Extract the [X, Y] coordinate from the center of the cell holding the provided text.  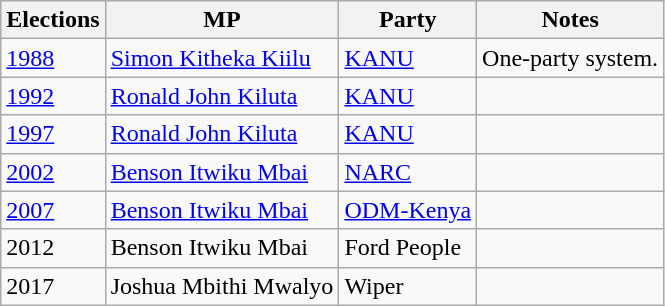
Party [408, 20]
1997 [53, 134]
Joshua Mbithi Mwalyo [222, 286]
2007 [53, 210]
MP [222, 20]
Notes [570, 20]
2017 [53, 286]
1992 [53, 96]
2002 [53, 172]
ODM-Kenya [408, 210]
Ford People [408, 248]
1988 [53, 58]
Wiper [408, 286]
2012 [53, 248]
Simon Kitheka Kiilu [222, 58]
One-party system. [570, 58]
NARC [408, 172]
Elections [53, 20]
